Provide the [x, y] coordinate of the cell's center where the given text is located.  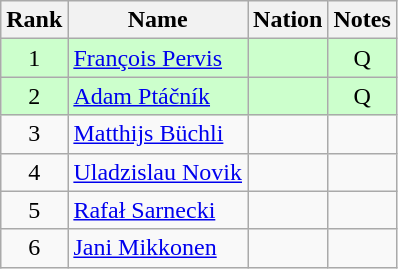
Uladzislau Novik [158, 172]
François Pervis [158, 58]
1 [34, 58]
6 [34, 248]
Jani Mikkonen [158, 248]
Rafał Sarnecki [158, 210]
Adam Ptáčník [158, 96]
2 [34, 96]
5 [34, 210]
4 [34, 172]
Notes [362, 20]
Nation [288, 20]
Name [158, 20]
Matthijs Büchli [158, 134]
3 [34, 134]
Rank [34, 20]
